Identify which cell holds the provided text, then report its (X, Y) central coordinate. 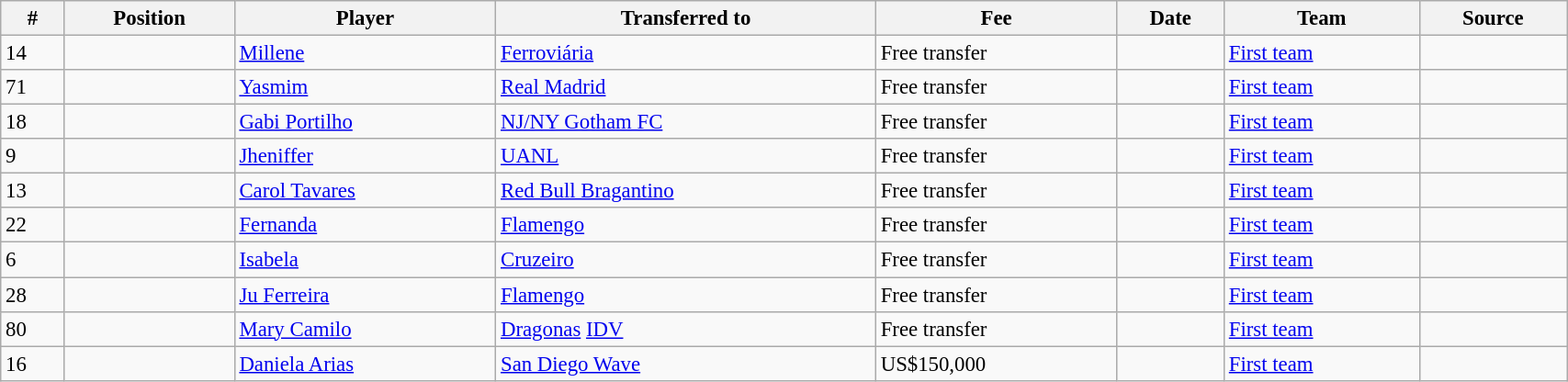
Daniela Arias (366, 364)
Jheniffer (366, 156)
Cruzeiro (686, 260)
San Diego Wave (686, 364)
Team (1321, 18)
Real Madrid (686, 87)
NJ/NY Gotham FC (686, 122)
80 (33, 329)
Position (149, 18)
Gabi Portilho (366, 122)
22 (33, 225)
28 (33, 295)
Mary Camilo (366, 329)
9 (33, 156)
US$150,000 (996, 364)
Dragonas IDV (686, 329)
Fee (996, 18)
Transferred to (686, 18)
71 (33, 87)
13 (33, 191)
Isabela (366, 260)
Ju Ferreira (366, 295)
Carol Tavares (366, 191)
Millene (366, 53)
Source (1494, 18)
14 (33, 53)
Ferroviária (686, 53)
# (33, 18)
Player (366, 18)
Date (1170, 18)
Fernanda (366, 225)
16 (33, 364)
6 (33, 260)
UANL (686, 156)
18 (33, 122)
Yasmim (366, 87)
Red Bull Bragantino (686, 191)
